Extract the (X, Y) coordinate from the center of the cell holding the provided text.  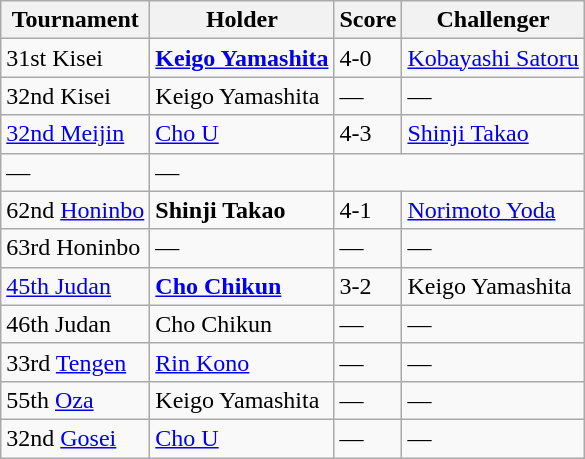
Holder (242, 20)
Norimoto Yoda (493, 210)
32nd Kisei (76, 96)
31st Kisei (76, 58)
63rd Honinbo (76, 248)
32nd Meijin (76, 134)
32nd Gosei (76, 438)
Challenger (493, 20)
62nd Honinbo (76, 210)
46th Judan (76, 324)
Score (368, 20)
55th Oza (76, 400)
Rin Kono (242, 362)
33rd Tengen (76, 362)
Tournament (76, 20)
4-0 (368, 58)
4-3 (368, 134)
Kobayashi Satoru (493, 58)
4-1 (368, 210)
45th Judan (76, 286)
3-2 (368, 286)
